Provide the (X, Y) coordinate of the cell's center where the given text is located.  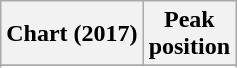
Peakposition (189, 34)
Chart (2017) (72, 34)
